From the cell containing the given text, extract its center point as (X, Y) coordinate. 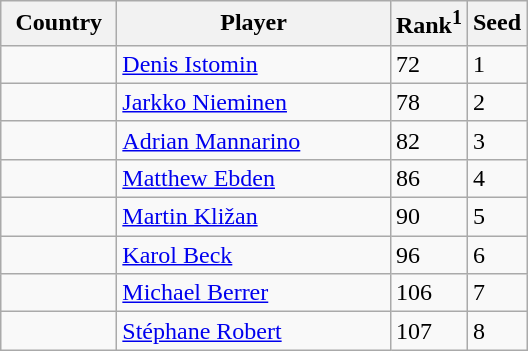
96 (428, 255)
Matthew Ebden (254, 178)
107 (428, 331)
Adrian Mannarino (254, 140)
3 (496, 140)
1 (496, 64)
7 (496, 293)
8 (496, 331)
Martin Kližan (254, 217)
82 (428, 140)
6 (496, 255)
Karol Beck (254, 255)
Denis Istomin (254, 64)
Player (254, 24)
72 (428, 64)
86 (428, 178)
Seed (496, 24)
5 (496, 217)
4 (496, 178)
Country (59, 24)
90 (428, 217)
Jarkko Nieminen (254, 102)
Michael Berrer (254, 293)
2 (496, 102)
106 (428, 293)
78 (428, 102)
Rank1 (428, 24)
Stéphane Robert (254, 331)
